Capture the cell that displays the provided text and extract its [X, Y] central coordinate. 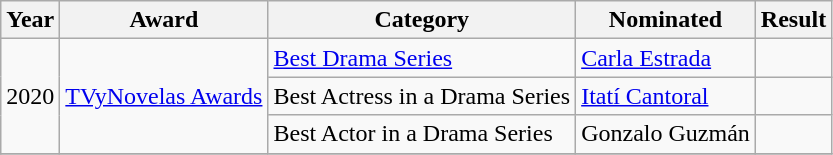
Best Actor in a Drama Series [422, 134]
Year [30, 20]
Nominated [666, 20]
2020 [30, 96]
Category [422, 20]
Best Actress in a Drama Series [422, 96]
Best Drama Series [422, 58]
Award [164, 20]
Result [793, 20]
Carla Estrada [666, 58]
TVyNovelas Awards [164, 96]
Itatí Cantoral [666, 96]
Gonzalo Guzmán [666, 134]
